From the cell containing the given text, extract its center point as (x, y) coordinate. 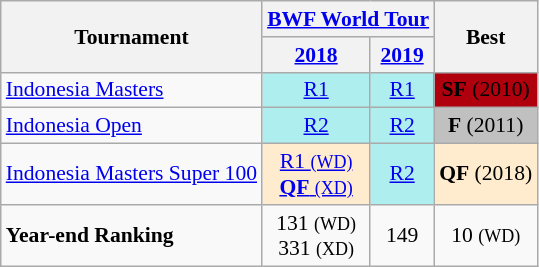
Indonesia Masters (132, 90)
F (2011) (486, 126)
149 (402, 236)
Indonesia Masters Super 100 (132, 174)
QF (2018) (486, 174)
2018 (316, 55)
Tournament (132, 36)
Best (486, 36)
R1 (WD) QF (XD) (316, 174)
Year-end Ranking (132, 236)
BWF World Tour (348, 19)
131 (WD) 331 (XD) (316, 236)
Indonesia Open (132, 126)
SF (2010) (486, 90)
2019 (402, 55)
10 (WD) (486, 236)
